Provide the [X, Y] coordinate of the cell's center where the given text is located.  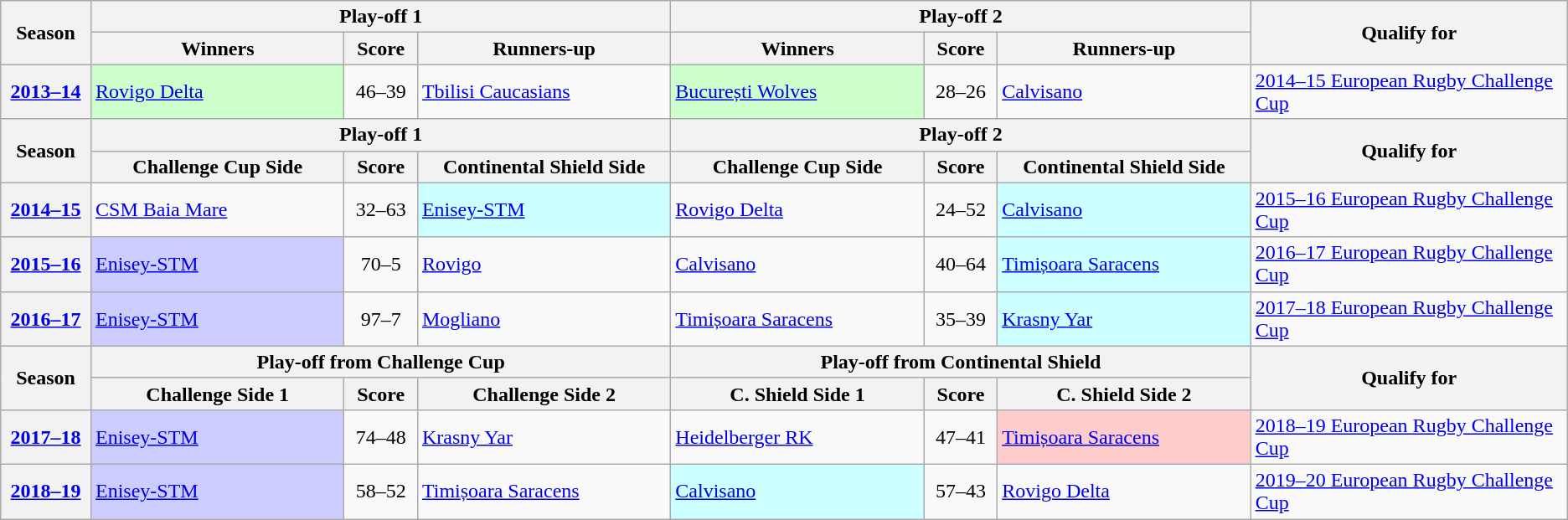
46–39 [380, 92]
C. Shield Side 2 [1124, 394]
2015–16 European Rugby Challenge Cup [1409, 209]
Play-off from Continental Shield [961, 362]
32–63 [380, 209]
C. Shield Side 1 [797, 394]
47–41 [960, 437]
2014–15 [46, 209]
40–64 [960, 265]
Play-off from Challenge Cup [380, 362]
97–7 [380, 318]
Mogliano [544, 318]
CSM Baia Mare [217, 209]
Challenge Side 2 [544, 394]
2019–20 European Rugby Challenge Cup [1409, 491]
Tbilisi Caucasians [544, 92]
Challenge Side 1 [217, 394]
2016–17 European Rugby Challenge Cup [1409, 265]
2015–16 [46, 265]
2018–19 European Rugby Challenge Cup [1409, 437]
35–39 [960, 318]
57–43 [960, 491]
2018–19 [46, 491]
28–26 [960, 92]
70–5 [380, 265]
58–52 [380, 491]
Heidelberger RK [797, 437]
74–48 [380, 437]
2017–18 [46, 437]
2016–17 [46, 318]
2014–15 European Rugby Challenge Cup [1409, 92]
Rovigo [544, 265]
2017–18 European Rugby Challenge Cup [1409, 318]
București Wolves [797, 92]
2013–14 [46, 92]
24–52 [960, 209]
